Return the [X, Y] coordinate for the center point of the cell that contains the specified text.  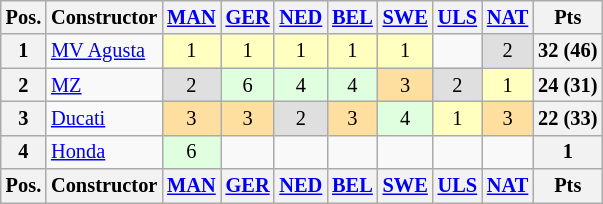
22 (33) [568, 118]
Ducati [104, 118]
Honda [104, 152]
24 (31) [568, 85]
MZ [104, 85]
32 (46) [568, 51]
MV Agusta [104, 51]
